Capture the cell that displays the provided text and extract its [X, Y] central coordinate. 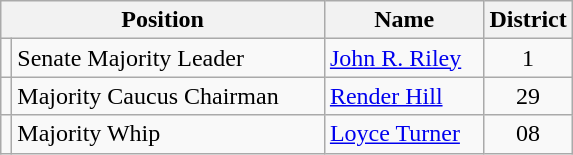
Position [163, 20]
Render Hill [404, 96]
Majority Whip [168, 134]
John R. Riley [404, 58]
08 [528, 134]
29 [528, 96]
Loyce Turner [404, 134]
Majority Caucus Chairman [168, 96]
1 [528, 58]
Name [404, 20]
District [528, 20]
Senate Majority Leader [168, 58]
